Output the (x, y) coordinate of the center of the cell containing the given text.  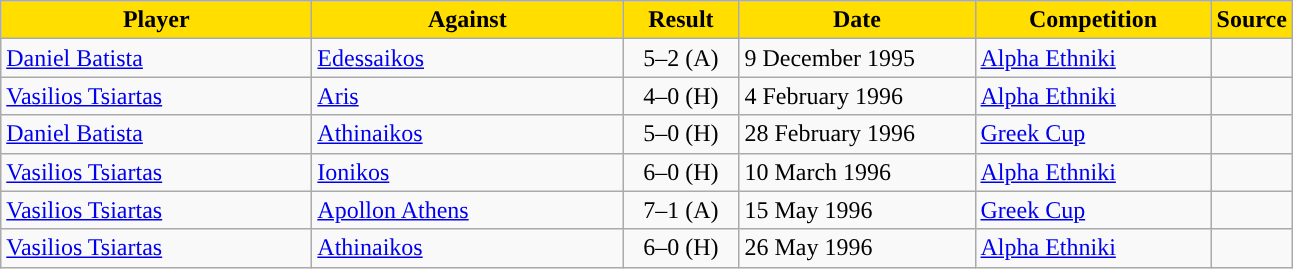
4 February 1996 (857, 96)
Source (1252, 20)
28 February 1996 (857, 134)
26 May 1996 (857, 248)
Ionikos (468, 172)
Against (468, 20)
15 May 1996 (857, 210)
7–1 (A) (681, 210)
Player (156, 20)
Aris (468, 96)
10 March 1996 (857, 172)
4–0 (H) (681, 96)
5–0 (H) (681, 134)
9 December 1995 (857, 58)
Date (857, 20)
Apollon Athens (468, 210)
Result (681, 20)
Competition (1093, 20)
Edessaikos (468, 58)
5–2 (A) (681, 58)
